Determine the [X, Y] coordinate at the center of the cell enclosing the given text.  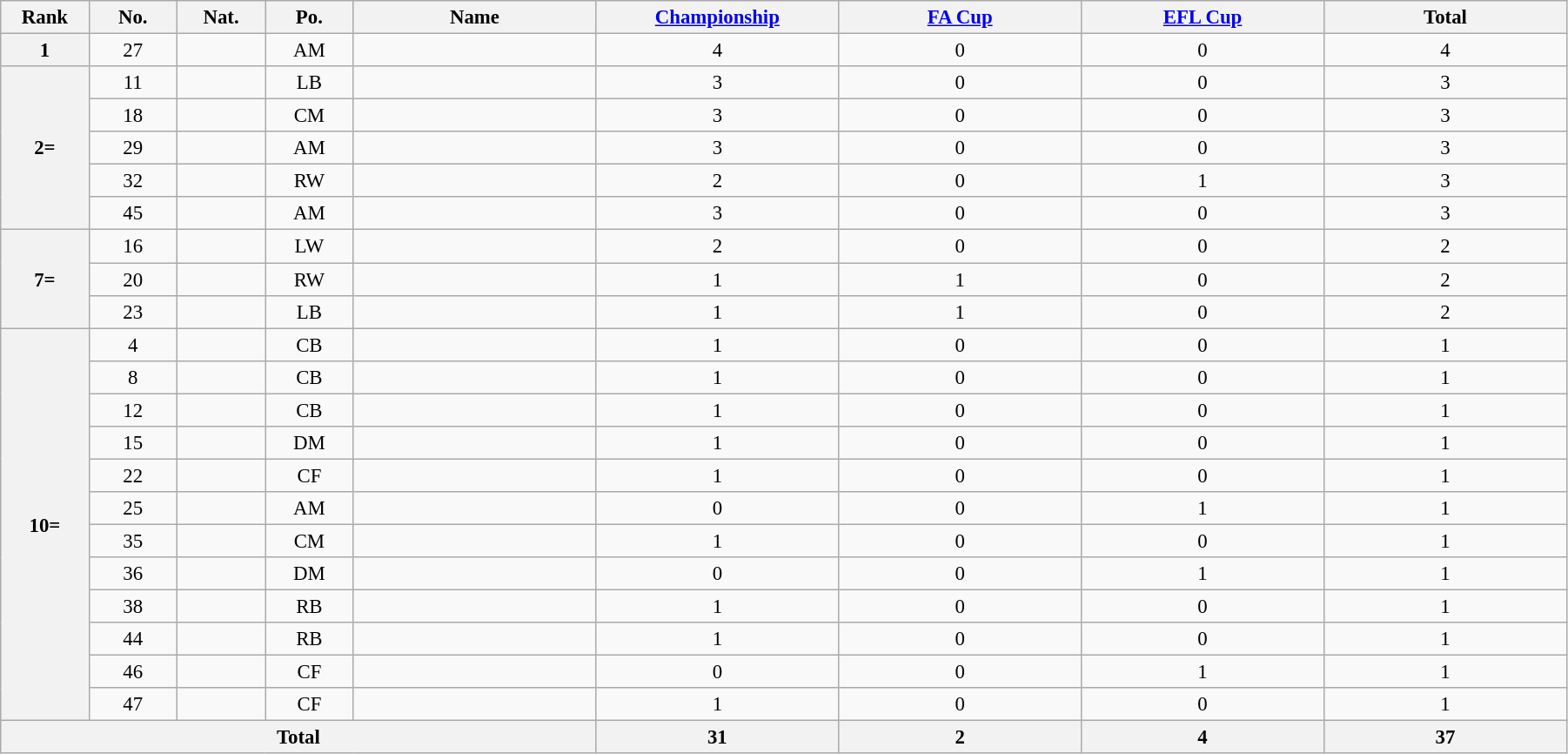
18 [132, 116]
15 [132, 443]
Po. [310, 17]
23 [132, 312]
35 [132, 541]
31 [717, 737]
12 [132, 410]
22 [132, 475]
38 [132, 607]
47 [132, 704]
36 [132, 574]
29 [132, 148]
Nat. [221, 17]
11 [132, 83]
37 [1444, 737]
2= [45, 148]
Rank [45, 17]
8 [132, 377]
46 [132, 672]
EFL Cup [1203, 17]
No. [132, 17]
20 [132, 279]
25 [132, 508]
7= [45, 279]
10= [45, 524]
45 [132, 213]
44 [132, 639]
27 [132, 50]
32 [132, 181]
16 [132, 246]
Name [475, 17]
FA Cup [961, 17]
Championship [717, 17]
LW [310, 246]
